Output the [X, Y] coordinate of the center of the cell containing the given text.  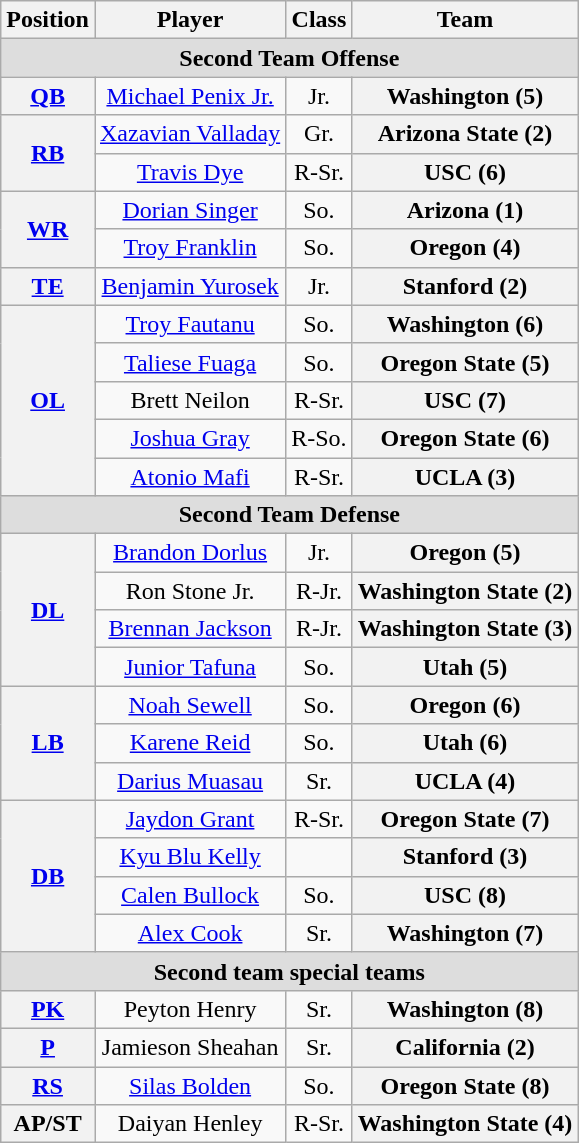
Stanford (2) [465, 286]
Peyton Henry [190, 1009]
Second Team Defense [290, 515]
Oregon (4) [465, 248]
Karene Reid [190, 743]
Troy Franklin [190, 248]
Jaydon Grant [190, 819]
Class [319, 20]
Dorian Singer [190, 210]
Jamieson Sheahan [190, 1047]
Silas Bolden [190, 1085]
Washington State (4) [465, 1124]
Washington (7) [465, 933]
Noah Sewell [190, 705]
Alex Cook [190, 933]
Kyu Blu Kelly [190, 857]
Ron Stone Jr. [190, 591]
OL [48, 400]
AP/ST [48, 1124]
California (2) [465, 1047]
UCLA (3) [465, 477]
Washington State (3) [465, 629]
Oregon State (8) [465, 1085]
Gr. [319, 134]
Oregon (6) [465, 705]
Stanford (3) [465, 857]
Travis Dye [190, 172]
USC (8) [465, 895]
Second Team Offense [290, 58]
Utah (6) [465, 743]
Utah (5) [465, 667]
Oregon State (7) [465, 819]
LB [48, 743]
Position [48, 20]
Washington (8) [465, 1009]
Player [190, 20]
Daiyan Henley [190, 1124]
DB [48, 876]
Washington State (2) [465, 591]
USC (7) [465, 400]
Team [465, 20]
Joshua Gray [190, 438]
QB [48, 96]
UCLA (4) [465, 781]
TE [48, 286]
Troy Fautanu [190, 324]
Brennan Jackson [190, 629]
Junior Tafuna [190, 667]
RS [48, 1085]
WR [48, 229]
P [48, 1047]
RB [48, 153]
Washington (5) [465, 96]
PK [48, 1009]
R-So. [319, 438]
Washington (6) [465, 324]
Brandon Dorlus [190, 553]
Calen Bullock [190, 895]
Oregon (5) [465, 553]
Xazavian Valladay [190, 134]
Atonio Mafi [190, 477]
DL [48, 610]
Michael Penix Jr. [190, 96]
Brett Neilon [190, 400]
Arizona (1) [465, 210]
Taliese Fuaga [190, 362]
Benjamin Yurosek [190, 286]
USC (6) [465, 172]
Arizona State (2) [465, 134]
Oregon State (5) [465, 362]
Darius Muasau [190, 781]
Oregon State (6) [465, 438]
Second team special teams [290, 971]
